Output the [X, Y] coordinate of the center of the cell containing the given text.  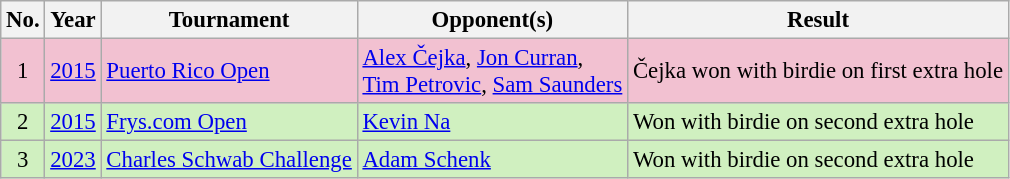
2 [23, 122]
2023 [73, 160]
Adam Schenk [492, 160]
3 [23, 160]
1 [23, 72]
Tournament [229, 20]
Alex Čejka, Jon Curran, Tim Petrovic, Sam Saunders [492, 72]
Puerto Rico Open [229, 72]
Opponent(s) [492, 20]
Čejka won with birdie on first extra hole [818, 72]
Result [818, 20]
Year [73, 20]
Charles Schwab Challenge [229, 160]
Kevin Na [492, 122]
No. [23, 20]
Frys.com Open [229, 122]
